Detect which cell encompasses the target text, then output its (X, Y) center coordinate. 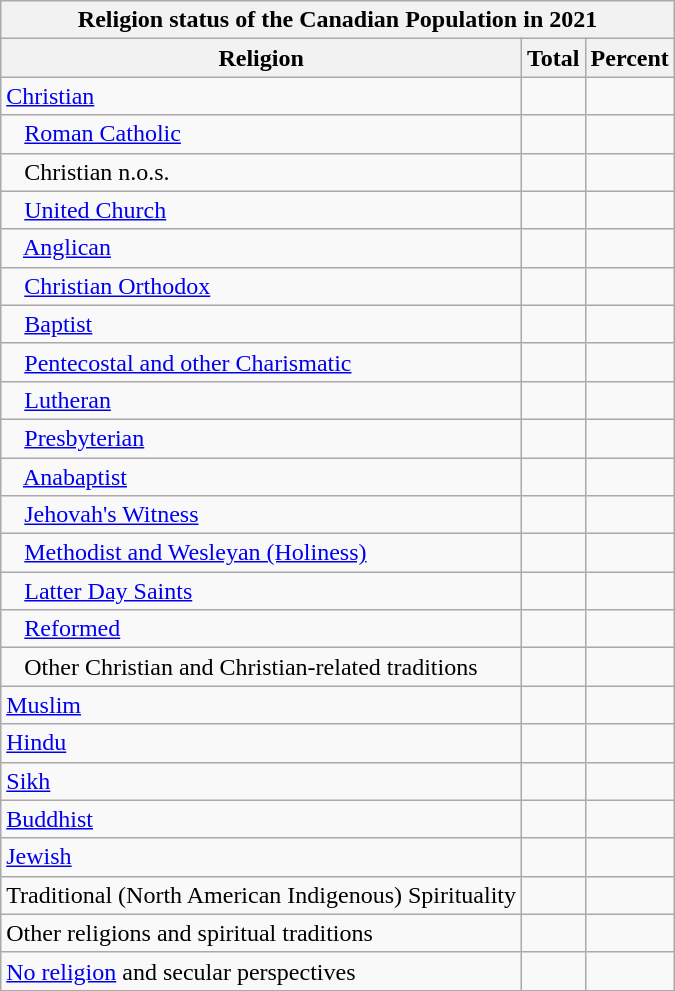
No religion and secular perspectives (262, 971)
Percent (630, 58)
Anabaptist (262, 477)
Presbyterian (262, 438)
Baptist (262, 324)
United Church (262, 210)
Methodist and Wesleyan (Holiness) (262, 553)
Other Christian and Christian-related traditions (262, 667)
Religion status of the Canadian Population in 2021 (338, 20)
Roman Catholic (262, 134)
Latter Day Saints (262, 591)
Christian Orthodox (262, 286)
Other religions and spiritual traditions (262, 933)
Religion (262, 58)
Anglican (262, 248)
Jehovah's Witness (262, 515)
Christian n.o.s. (262, 172)
Hindu (262, 743)
Total (554, 58)
Muslim (262, 705)
Reformed (262, 629)
Lutheran (262, 400)
Sikh (262, 781)
Christian (262, 96)
Jewish (262, 857)
Buddhist (262, 819)
Pentecostal and other Charismatic (262, 362)
Traditional (North American Indigenous) Spirituality (262, 895)
